Pinpoint the cell where the given text exists, returning its [X, Y] midpoint coordinate. 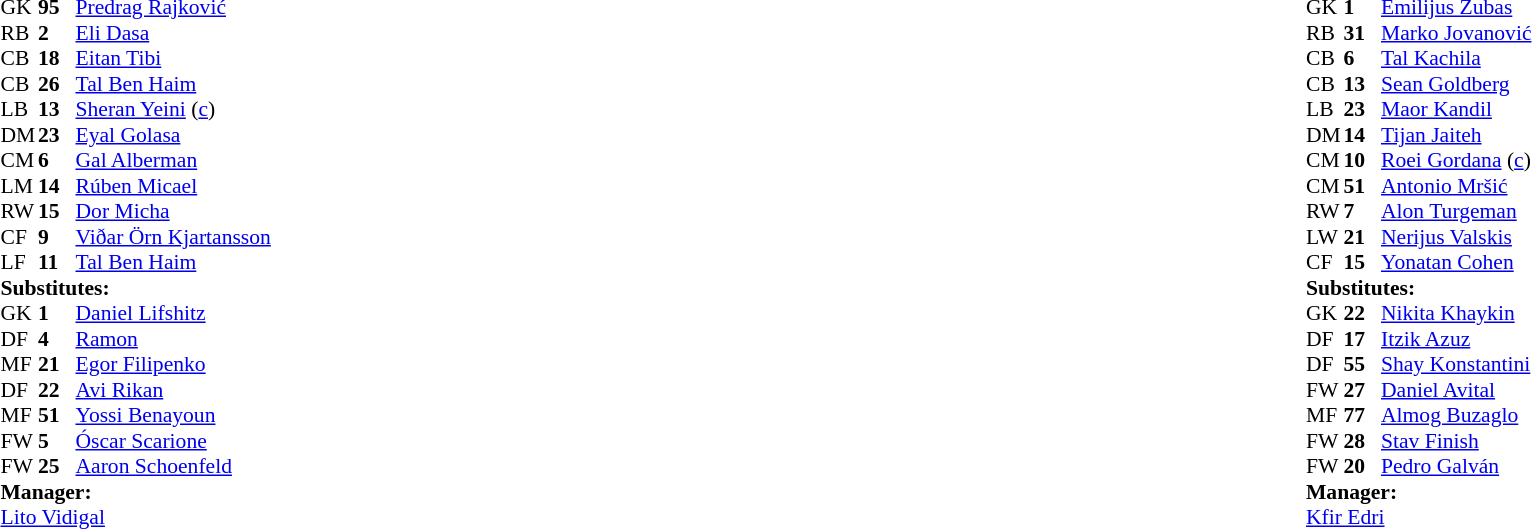
11 [57, 263]
77 [1362, 415]
5 [57, 441]
LM [19, 186]
Egor Filipenko [174, 365]
20 [1362, 467]
Aaron Schoenfeld [174, 467]
Stav Finish [1456, 441]
Gal Alberman [174, 161]
Pedro Galván [1456, 467]
Roei Gordana (c) [1456, 161]
Eitan Tibi [174, 59]
Marko Jovanović [1456, 33]
Yonatan Cohen [1456, 263]
Daniel Lifshitz [174, 313]
18 [57, 59]
Dor Micha [174, 211]
Nerijus Valskis [1456, 237]
Sean Goldberg [1456, 84]
4 [57, 339]
Tijan Jaiteh [1456, 135]
Rúben Micael [174, 186]
Antonio Mršić [1456, 186]
Eyal Golasa [174, 135]
27 [1362, 390]
Eli Dasa [174, 33]
Shay Konstantini [1456, 365]
Nikita Khaykin [1456, 313]
10 [1362, 161]
Almog Buzaglo [1456, 415]
Sheran Yeini (c) [174, 109]
Itzik Azuz [1456, 339]
Ramon [174, 339]
LF [19, 263]
9 [57, 237]
1 [57, 313]
17 [1362, 339]
Yossi Benayoun [174, 415]
Maor Kandil [1456, 109]
Óscar Scarione [174, 441]
26 [57, 84]
Daniel Avital [1456, 390]
LW [1325, 237]
2 [57, 33]
Viðar Örn Kjartansson [174, 237]
28 [1362, 441]
55 [1362, 365]
25 [57, 467]
Tal Kachila [1456, 59]
31 [1362, 33]
Avi Rikan [174, 390]
7 [1362, 211]
Alon Turgeman [1456, 211]
